Output the (X, Y) coordinate of the center of the cell containing the given text.  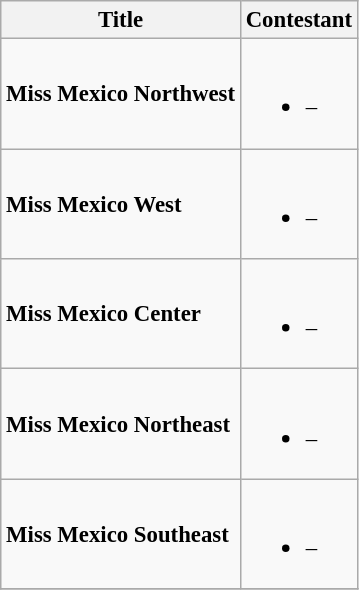
Contestant (298, 20)
Miss Mexico Center (121, 314)
Miss Mexico Northeast (121, 424)
Miss Mexico Northwest (121, 94)
Miss Mexico West (121, 204)
Title (121, 20)
Miss Mexico Southeast (121, 534)
